Capture the cell that displays the provided text and extract its (X, Y) central coordinate. 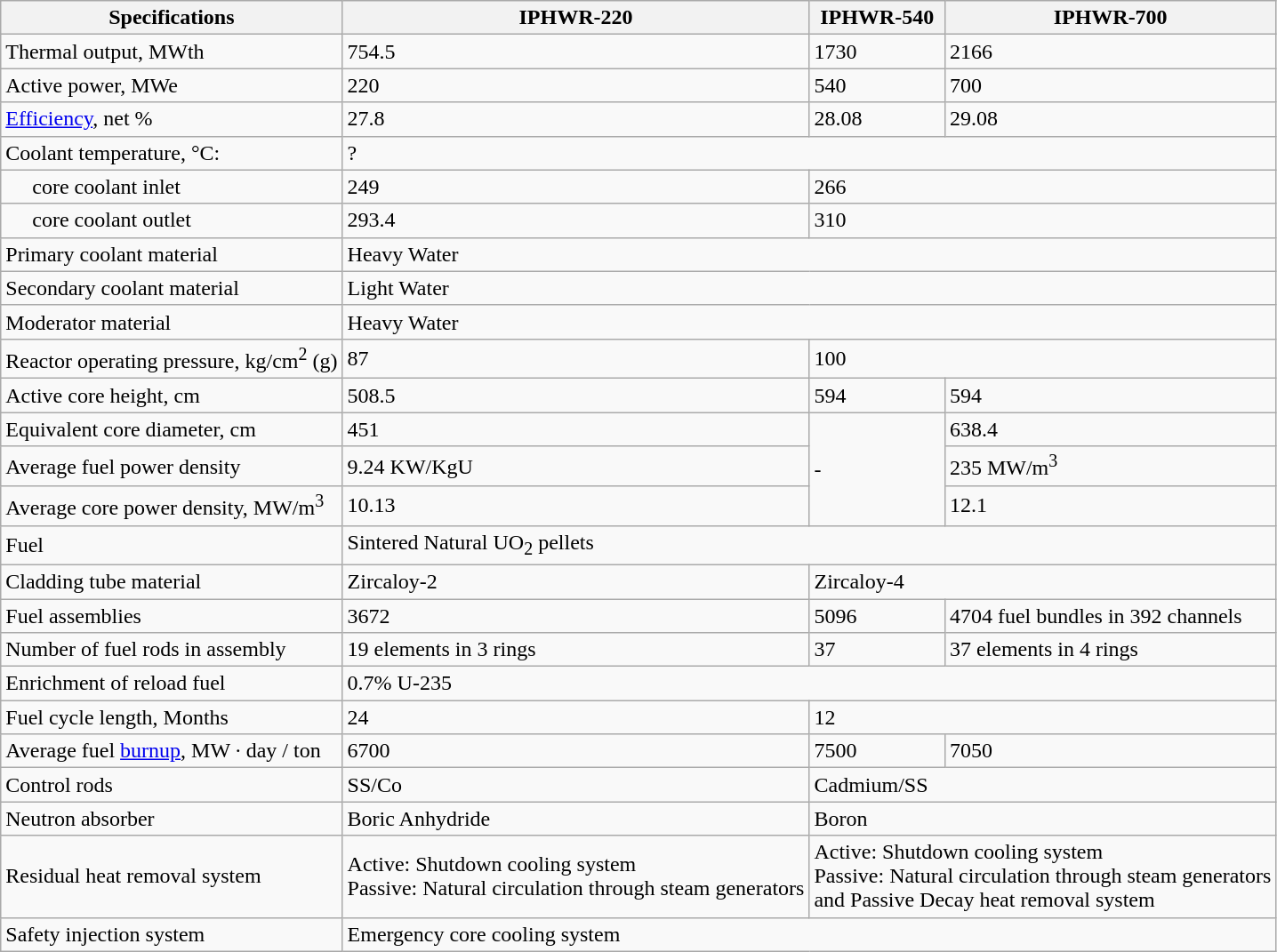
638.4 (1110, 429)
IPHWR-700 (1110, 18)
Control rods (172, 785)
37 (877, 650)
Neutron absorber (172, 819)
Average fuel burnup, MW · day / ton (172, 751)
Equivalent core diameter, cm (172, 429)
10.13 (576, 507)
7500 (877, 751)
0.7% U-235 (809, 684)
core coolant inlet (172, 187)
Active power, MWe (172, 85)
4704 fuel bundles in 392 channels (1110, 616)
Efficiency, net % (172, 119)
Fuel assemblies (172, 616)
- (877, 469)
IPHWR-540 (877, 18)
5096 (877, 616)
core coolant outlet (172, 220)
293.4 (576, 220)
Active core height, cm (172, 396)
Boric Anhydride (576, 819)
540 (877, 85)
Specifications (172, 18)
508.5 (576, 396)
1730 (877, 52)
Fuel (172, 545)
Light Water (809, 288)
12 (1042, 717)
310 (1042, 220)
249 (576, 187)
3672 (576, 616)
100 (1042, 359)
Cadmium/SS (1042, 785)
Reactor operating pressure, kg/cm2 (g) (172, 359)
Zircaloy-2 (576, 582)
19 elements in 3 rings (576, 650)
Zircaloy-4 (1042, 582)
235 MW/m3 (1110, 466)
SS/Co (576, 785)
Safety injection system (172, 934)
Active: Shutdown cooling systemPassive: Natural circulation through steam generators (576, 876)
Enrichment of reload fuel (172, 684)
Emergency core cooling system (809, 934)
2166 (1110, 52)
Average fuel power density (172, 466)
700 (1110, 85)
Primary coolant material (172, 254)
37 elements in 4 rings (1110, 650)
Number of fuel rods in assembly (172, 650)
6700 (576, 751)
29.08 (1110, 119)
87 (576, 359)
754.5 (576, 52)
Fuel cycle length, Months (172, 717)
Cladding tube material (172, 582)
Coolant temperature, °C: (172, 153)
Average core power density, MW/m3 (172, 507)
? (809, 153)
266 (1042, 187)
9.24 KW/KgU (576, 466)
7050 (1110, 751)
Residual heat removal system (172, 876)
12.1 (1110, 507)
Sintered Natural UO2 pellets (809, 545)
28.08 (877, 119)
27.8 (576, 119)
Moderator material (172, 322)
Secondary coolant material (172, 288)
Thermal output, MWth (172, 52)
Boron (1042, 819)
24 (576, 717)
IPHWR-220 (576, 18)
Active: Shutdown cooling systemPassive: Natural circulation through steam generatorsand Passive Decay heat removal system (1042, 876)
451 (576, 429)
220 (576, 85)
